Scan for the cell matching the given text and deliver its [X, Y] coordinate at center. 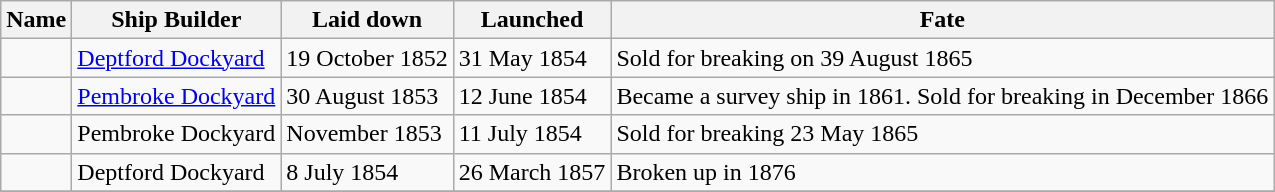
Ship Builder [176, 20]
30 August 1853 [367, 96]
Launched [532, 20]
31 May 1854 [532, 58]
8 July 1854 [367, 172]
Laid down [367, 20]
Sold for breaking on 39 August 1865 [942, 58]
12 June 1854 [532, 96]
November 1853 [367, 134]
26 March 1857 [532, 172]
Sold for breaking 23 May 1865 [942, 134]
Became a survey ship in 1861. Sold for breaking in December 1866 [942, 96]
Name [36, 20]
Broken up in 1876 [942, 172]
11 July 1854 [532, 134]
19 October 1852 [367, 58]
Fate [942, 20]
